Scan for the cell matching the given text and deliver its (x, y) coordinate at center. 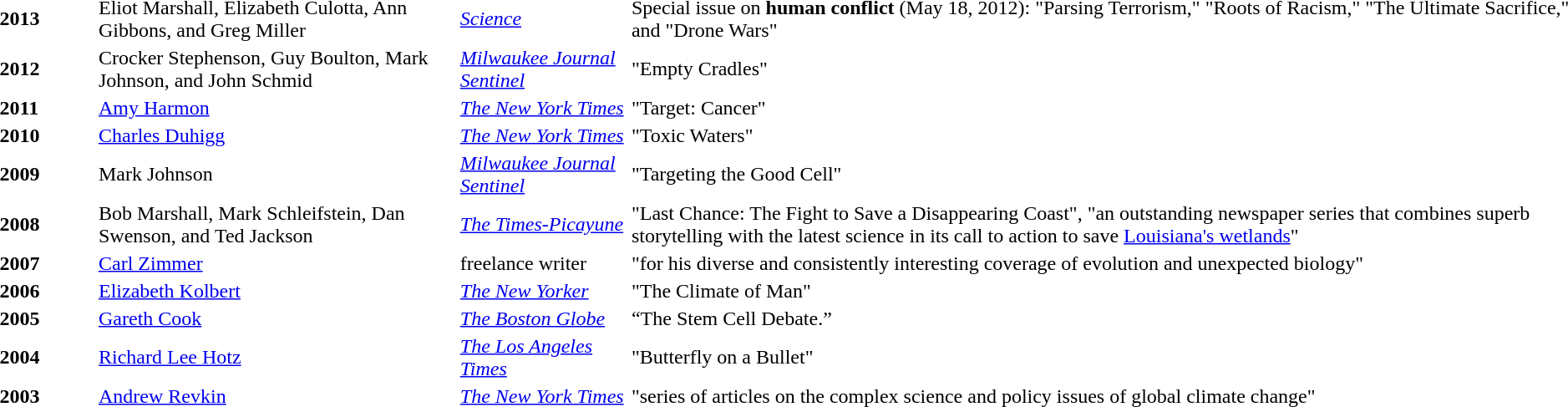
Crocker Stephenson, Guy Boulton, Mark Johnson, and John Schmid (277, 69)
Richard Lee Hotz (277, 358)
The New Yorker (543, 291)
The Boston Globe (543, 318)
Carl Zimmer (277, 263)
freelance writer (543, 263)
Gareth Cook (277, 318)
The Times-Picayune (543, 224)
The Los Angeles Times (543, 358)
Amy Harmon (277, 108)
Elizabeth Kolbert (277, 291)
Mark Johnson (277, 174)
Charles Duhigg (277, 135)
Bob Marshall, Mark Schleifstein, Dan Swenson, and Ted Jackson (277, 224)
